Capture the cell that displays the provided text and extract its (X, Y) central coordinate. 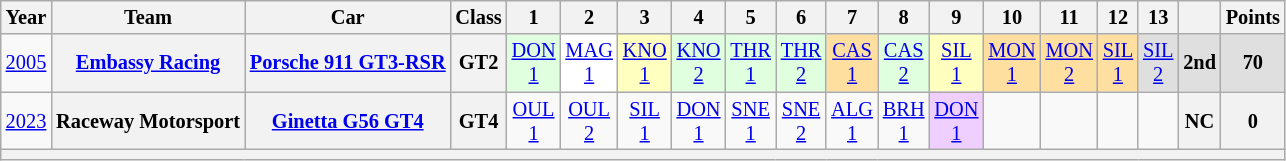
Class (479, 17)
MAG1 (588, 63)
6 (801, 17)
Car (348, 17)
Embassy Racing (148, 63)
12 (1118, 17)
SIL2 (1158, 63)
9 (956, 17)
0 (1253, 121)
2005 (26, 63)
Porsche 911 GT3-RSR (348, 63)
SNE1 (750, 121)
OUL2 (588, 121)
NC (1200, 121)
Points (1253, 17)
Team (148, 17)
4 (699, 17)
OUL1 (534, 121)
10 (1012, 17)
MON1 (1012, 63)
KNO2 (699, 63)
Year (26, 17)
THR1 (750, 63)
CAS1 (852, 63)
SNE2 (801, 121)
5 (750, 17)
8 (904, 17)
2023 (26, 121)
2 (588, 17)
13 (1158, 17)
BRH1 (904, 121)
1 (534, 17)
KNO1 (645, 63)
MON2 (1070, 63)
GT2 (479, 63)
3 (645, 17)
7 (852, 17)
70 (1253, 63)
Raceway Motorsport (148, 121)
ALG1 (852, 121)
THR2 (801, 63)
CAS2 (904, 63)
11 (1070, 17)
Ginetta G56 GT4 (348, 121)
GT4 (479, 121)
2nd (1200, 63)
